Provide the [X, Y] coordinate of the cell's center where the given text is located.  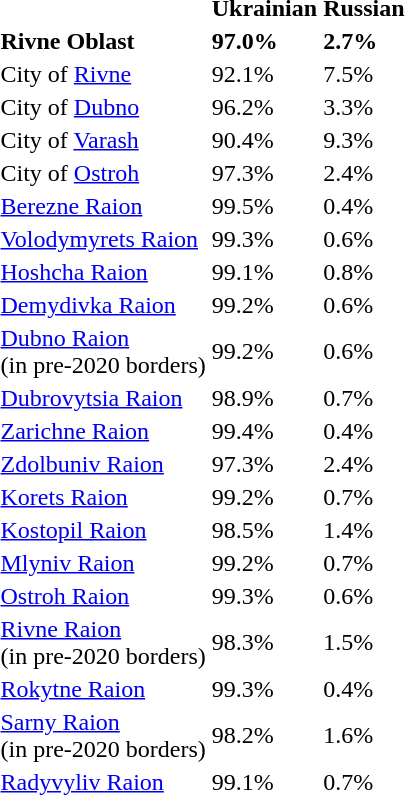
98.3% [264, 642]
99.5% [264, 206]
97.0% [264, 41]
96.2% [264, 107]
98.9% [264, 398]
99.1% [264, 272]
98.5% [264, 530]
92.1% [264, 74]
98.2% [264, 736]
90.4% [264, 140]
99.4% [264, 431]
